Identify which cell holds the provided text, then report its [X, Y] central coordinate. 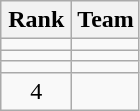
Team [106, 20]
4 [36, 91]
Rank [36, 20]
